Extract the (x, y) coordinate from the center of the cell holding the provided text.  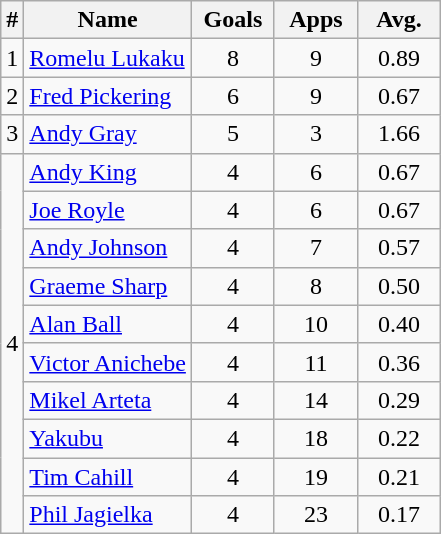
Name (108, 20)
Andy Johnson (108, 248)
0.17 (400, 515)
10 (316, 324)
Andy King (108, 172)
Victor Anichebe (108, 362)
Phil Jagielka (108, 515)
0.50 (400, 286)
Romelu Lukaku (108, 58)
0.22 (400, 438)
Apps (316, 20)
Avg. (400, 20)
1 (12, 58)
0.57 (400, 248)
Tim Cahill (108, 477)
0.40 (400, 324)
Joe Royle (108, 210)
Yakubu (108, 438)
0.21 (400, 477)
Mikel Arteta (108, 400)
14 (316, 400)
Andy Gray (108, 134)
0.89 (400, 58)
5 (232, 134)
# (12, 20)
Fred Pickering (108, 96)
2 (12, 96)
1.66 (400, 134)
0.36 (400, 362)
18 (316, 438)
7 (316, 248)
23 (316, 515)
19 (316, 477)
11 (316, 362)
0.29 (400, 400)
Alan Ball (108, 324)
Goals (232, 20)
Graeme Sharp (108, 286)
